Capture the cell that displays the provided text and extract its [x, y] central coordinate. 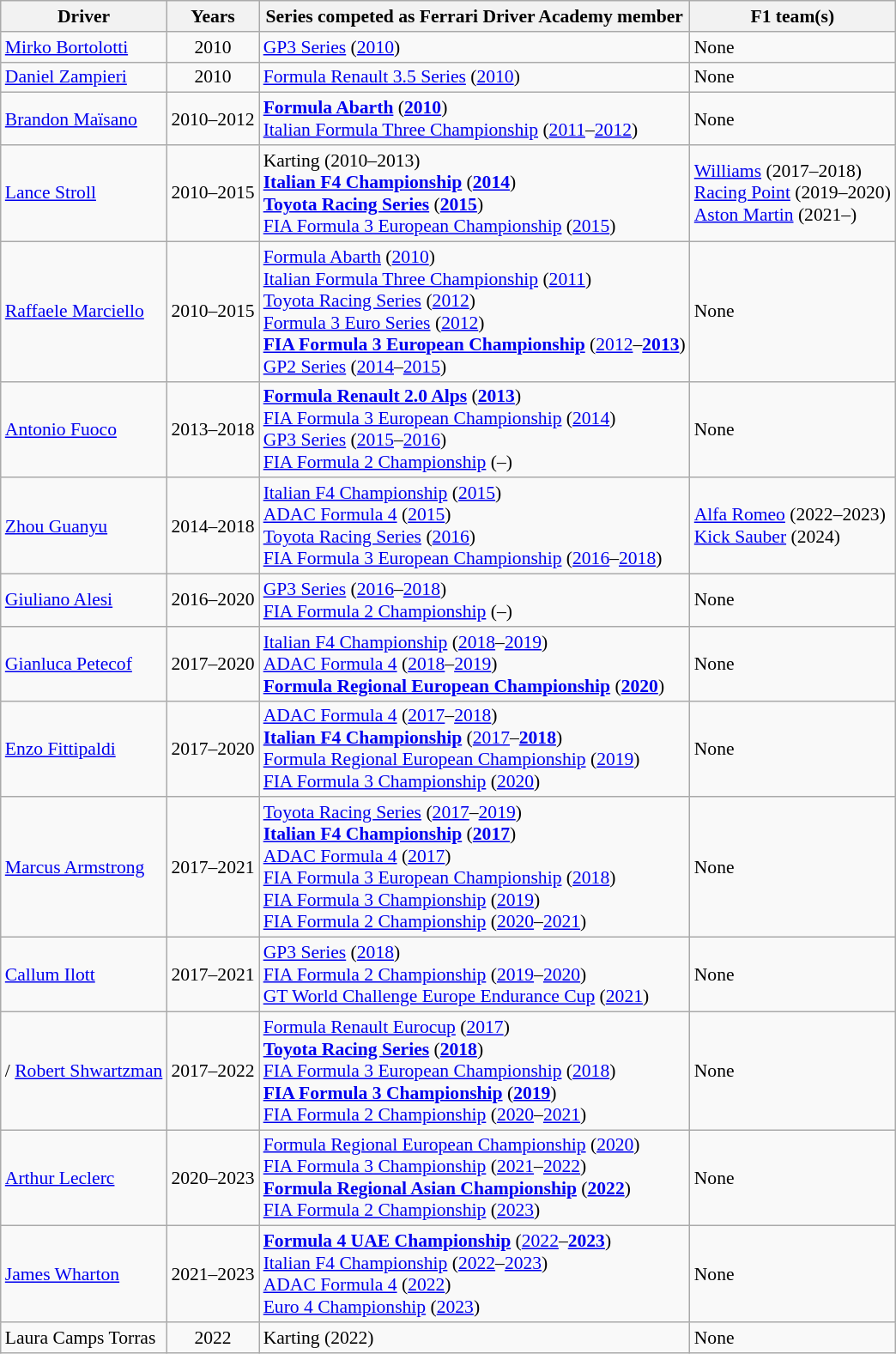
Raffaele Marciello [84, 311]
2014–2018 [213, 526]
Italian F4 Championship (2015)ADAC Formula 4 (2015)Toyota Racing Series (2016)FIA Formula 3 European Championship (2016–2018) [475, 526]
Formula Renault 3.5 Series (2010) [475, 77]
/ Robert Shwartzman [84, 1071]
GP3 Series (2016–2018)FIA Formula 2 Championship (–) [475, 601]
Giuliano Alesi [84, 601]
Driver [84, 16]
Italian F4 Championship (2018–2019)ADAC Formula 4 (2018–2019)Formula Regional European Championship (2020) [475, 665]
2022 [213, 1338]
Lance Stroll [84, 193]
GP3 Series (2010) [475, 47]
ADAC Formula 4 (2017–2018)Italian F4 Championship (2017–2018)Formula Regional European Championship (2019)FIA Formula 3 Championship (2020) [475, 749]
Gianluca Petecof [84, 665]
2017–2022 [213, 1071]
Enzo Fittipaldi [84, 749]
Williams (2017–2018)Racing Point (2019–2020)Aston Martin (2021–) [793, 193]
2010–2012 [213, 118]
James Wharton [84, 1274]
Callum Ilott [84, 975]
Series competed as Ferrari Driver Academy member [475, 16]
Mirko Bortolotti [84, 47]
2020–2023 [213, 1178]
Antonio Fuoco [84, 429]
2016–2020 [213, 601]
Formula Abarth (2010)Italian Formula Three Championship (2011–2012) [475, 118]
Zhou Guanyu [84, 526]
Alfa Romeo (2022–2023)Kick Sauber (2024) [793, 526]
Marcus Armstrong [84, 867]
Formula 4 UAE Championship (2022–2023)Italian F4 Championship (2022–2023)ADAC Formula 4 (2022)Euro 4 Championship (2023) [475, 1274]
F1 team(s) [793, 16]
Daniel Zampieri [84, 77]
Karting (2010–2013)Italian F4 Championship (2014)Toyota Racing Series (2015)FIA Formula 3 European Championship (2015) [475, 193]
Arthur Leclerc [84, 1178]
Karting (2022) [475, 1338]
Laura Camps Torras [84, 1338]
2021–2023 [213, 1274]
Brandon Maïsano [84, 118]
Years [213, 16]
Formula Renault 2.0 Alps (2013)FIA Formula 3 European Championship (2014)GP3 Series (2015–2016)FIA Formula 2 Championship (–) [475, 429]
GP3 Series (2018)FIA Formula 2 Championship (2019–2020)GT World Challenge Europe Endurance Cup (2021) [475, 975]
2013–2018 [213, 429]
